Find where the given text appears and provide that cell's center as (X, Y) coordinate. 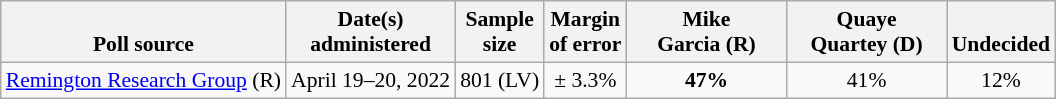
April 19–20, 2022 (370, 80)
Undecided (1001, 32)
41% (867, 80)
± 3.3% (585, 80)
MikeGarcia (R) (706, 32)
Remington Research Group (R) (144, 80)
Marginof error (585, 32)
801 (LV) (500, 80)
Samplesize (500, 32)
47% (706, 80)
12% (1001, 80)
QuayeQuartey (D) (867, 32)
Poll source (144, 32)
Date(s)administered (370, 32)
